Determine the [x, y] coordinate at the center of the cell enclosing the given text.  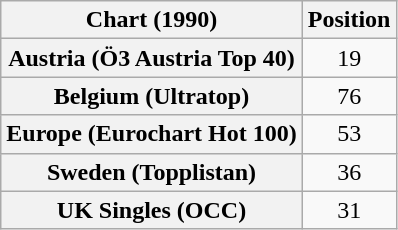
Position [349, 20]
Europe (Eurochart Hot 100) [152, 134]
31 [349, 210]
Sweden (Topplistan) [152, 172]
Belgium (Ultratop) [152, 96]
Chart (1990) [152, 20]
UK Singles (OCC) [152, 210]
76 [349, 96]
36 [349, 172]
53 [349, 134]
Austria (Ö3 Austria Top 40) [152, 58]
19 [349, 58]
